Output the (x, y) coordinate of the center of the cell containing the given text.  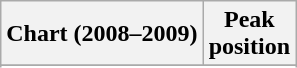
Peak position (249, 34)
Chart (2008–2009) (102, 34)
